Search for the cell housing the specified text and yield its [X, Y] center coordinate. 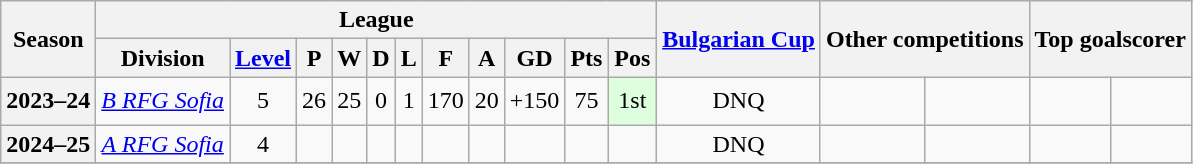
Top goalscorer [1110, 39]
170 [446, 101]
D [381, 58]
26 [314, 101]
GD [534, 58]
Season [48, 39]
75 [586, 101]
A [486, 58]
Level [264, 58]
1st [632, 101]
Division [163, 58]
W [350, 58]
+150 [534, 101]
A RFG Sofia [163, 144]
Bulgarian Cup [739, 39]
0 [381, 101]
F [446, 58]
5 [264, 101]
P [314, 58]
Pts [586, 58]
2023–24 [48, 101]
1 [408, 101]
4 [264, 144]
B RFG Sofia [163, 101]
Other competitions [924, 39]
L [408, 58]
Pos [632, 58]
2024–25 [48, 144]
League [376, 20]
25 [350, 101]
20 [486, 101]
